Return (X, Y) of the center of cell containing provided text 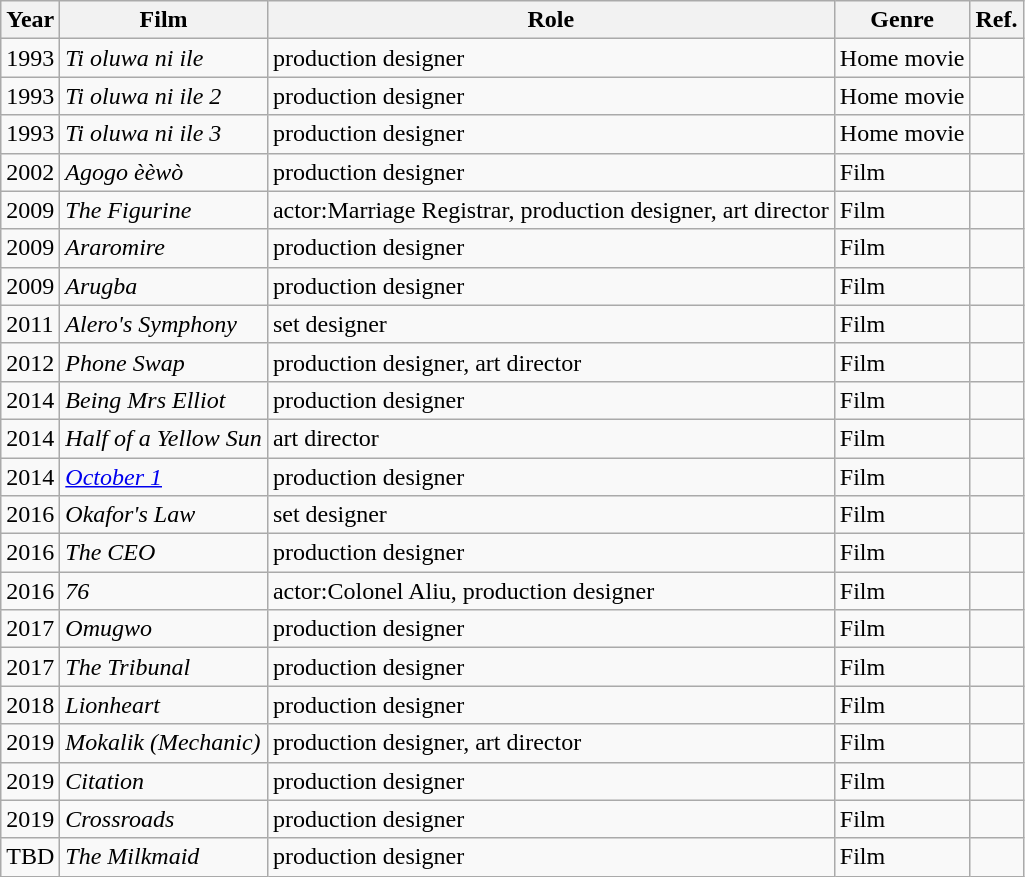
Omugwo (164, 629)
Ref. (996, 20)
Mokalik (Mechanic) (164, 743)
TBD (30, 857)
Citation (164, 781)
76 (164, 591)
Ti oluwa ni ile 3 (164, 134)
Crossroads (164, 819)
Ti oluwa ni ile (164, 58)
October 1 (164, 477)
art director (550, 438)
Lionheart (164, 705)
Ti oluwa ni ile 2 (164, 96)
Phone Swap (164, 362)
Year (30, 20)
2002 (30, 172)
Role (550, 20)
2012 (30, 362)
Arugba (164, 286)
2011 (30, 324)
Alero's Symphony (164, 324)
2018 (30, 705)
Agogo èèwò (164, 172)
Okafor's Law (164, 515)
Genre (902, 20)
Being Mrs Elliot (164, 400)
actor:Marriage Registrar, production designer, art director (550, 210)
Araromire (164, 248)
Half of a Yellow Sun (164, 438)
The Figurine (164, 210)
The CEO (164, 553)
actor:Colonel Aliu, production designer (550, 591)
The Tribunal (164, 667)
The Milkmaid (164, 857)
